Detect which cell encompasses the target text, then output its [x, y] center coordinate. 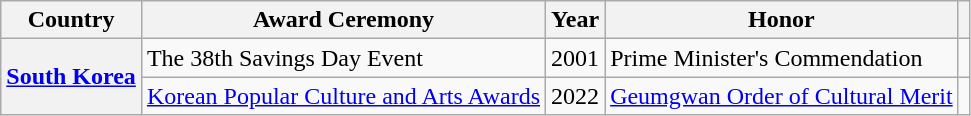
Prime Minister's Commendation [782, 58]
The 38th Savings Day Event [343, 58]
Year [576, 20]
South Korea [72, 77]
2022 [576, 96]
Geumgwan Order of Cultural Merit [782, 96]
Korean Popular Culture and Arts Awards [343, 96]
Award Ceremony [343, 20]
Country [72, 20]
2001 [576, 58]
Honor [782, 20]
